Capture the cell that displays the provided text and extract its (x, y) central coordinate. 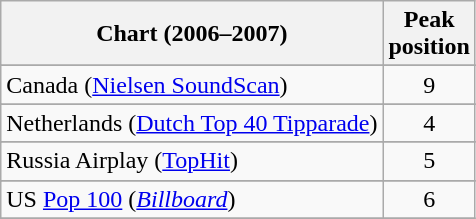
4 (429, 123)
Peakposition (429, 34)
6 (429, 199)
US Pop 100 (Billboard) (192, 199)
Chart (2006–2007) (192, 34)
5 (429, 161)
Netherlands (Dutch Top 40 Tipparade) (192, 123)
Russia Airplay (TopHit) (192, 161)
Canada (Nielsen SoundScan) (192, 85)
9 (429, 85)
